Scan for the cell matching the given text and deliver its (x, y) coordinate at center. 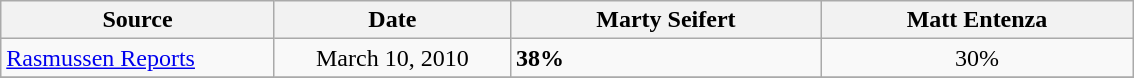
Marty Seifert (666, 20)
Matt Entenza (976, 20)
March 10, 2010 (392, 58)
38% (666, 58)
Rasmussen Reports (138, 58)
Source (138, 20)
Date (392, 20)
30% (976, 58)
